Capture the cell that displays the provided text and extract its (x, y) central coordinate. 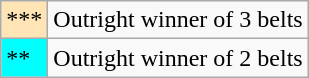
Outright winner of 2 belts (178, 58)
** (24, 58)
Outright winner of 3 belts (178, 20)
*** (24, 20)
